From the cell containing the given text, extract its center point as (x, y) coordinate. 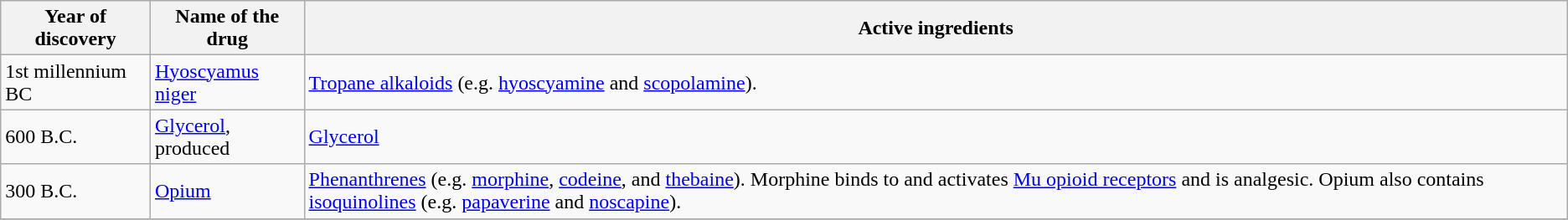
Glycerol, produced (228, 137)
Hyoscyamus niger (228, 82)
Opium (228, 191)
Glycerol (936, 137)
Year of discovery (75, 28)
Tropane alkaloids (e.g. hyoscyamine and scopolamine). (936, 82)
600 B.C. (75, 137)
300 B.C. (75, 191)
1st millennium BC (75, 82)
Active ingredients (936, 28)
Name of the drug (228, 28)
